Locate the cell with the specified text and output its (x, y) center coordinate. 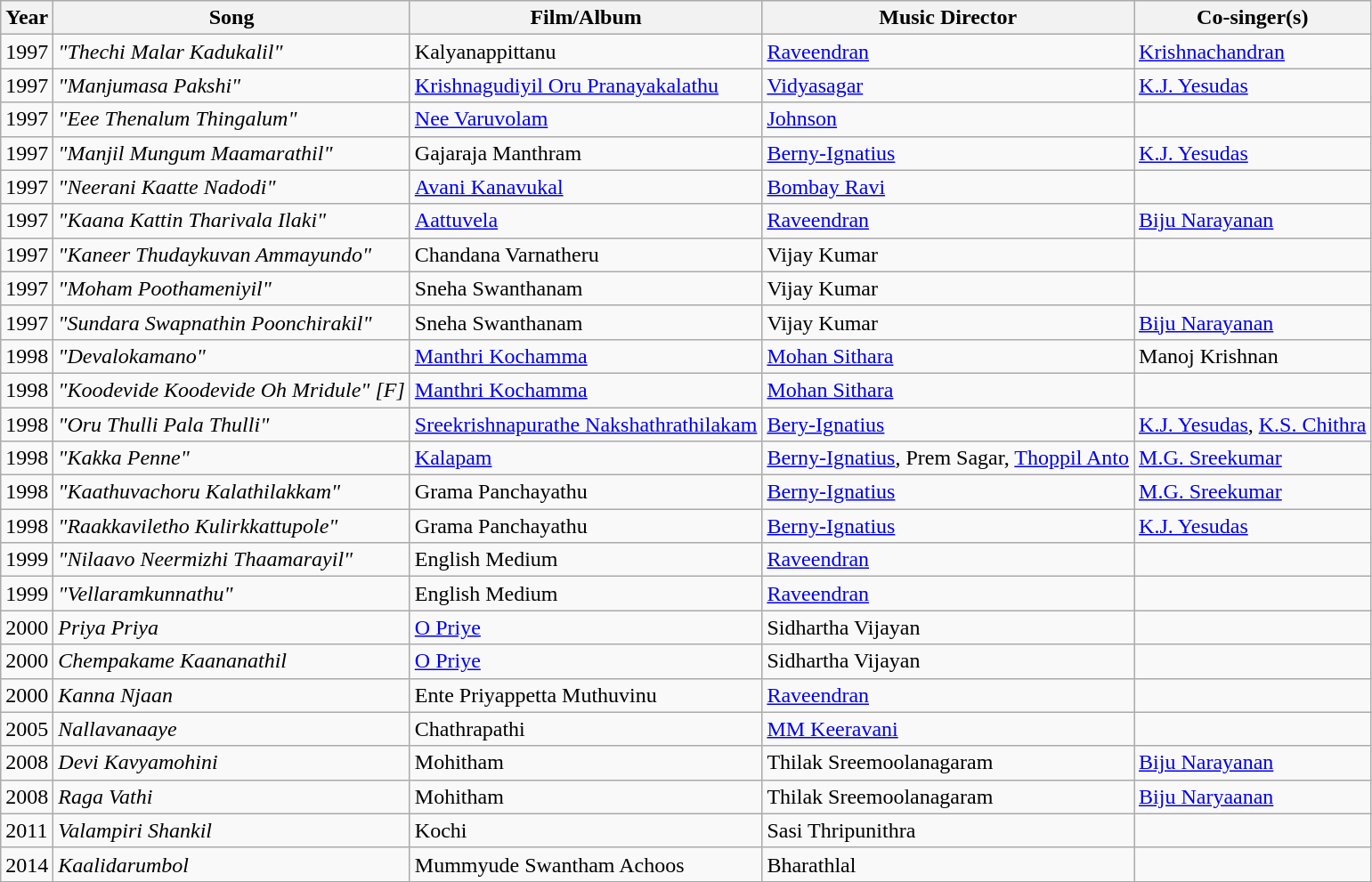
Mummyude Swantham Achoos (586, 864)
Berny-Ignatius, Prem Sagar, Thoppil Anto (948, 458)
Kalapam (586, 458)
2014 (27, 864)
"Moham Poothameniyil" (231, 288)
Co-singer(s) (1253, 18)
"Eee Thenalum Thingalum" (231, 119)
Music Director (948, 18)
Film/Album (586, 18)
Chempakame Kaananathil (231, 661)
"Koodevide Koodevide Oh Mridule" [F] (231, 390)
Priya Priya (231, 627)
Kaalidarumbol (231, 864)
2005 (27, 729)
"Thechi Malar Kadukalil" (231, 52)
Kochi (586, 830)
"Devalokamano" (231, 356)
"Kaana Kattin Tharivala Ilaki" (231, 221)
Manoj Krishnan (1253, 356)
"Sundara Swapnathin Poonchirakil" (231, 322)
Chathrapathi (586, 729)
Krishnachandran (1253, 52)
2011 (27, 830)
Aattuvela (586, 221)
"Oru Thulli Pala Thulli" (231, 425)
Biju Naryaanan (1253, 797)
Avani Kanavukal (586, 187)
"Vellaramkunnathu" (231, 594)
Kanna Njaan (231, 695)
"Manjil Mungum Maamarathil" (231, 153)
Bharathlal (948, 864)
"Raakkaviletho Kulirkkattupole" (231, 526)
Chandana Varnatheru (586, 255)
Sasi Thripunithra (948, 830)
MM Keeravani (948, 729)
"Kaathuvachoru Kalathilakkam" (231, 492)
Sreekrishnapurathe Nakshathrathilakam (586, 425)
Bombay Ravi (948, 187)
Bery-Ignatius (948, 425)
"Kakka Penne" (231, 458)
Nallavanaaye (231, 729)
"Nilaavo Neermizhi Thaamarayil" (231, 560)
Gajaraja Manthram (586, 153)
"Manjumasa Pakshi" (231, 85)
Vidyasagar (948, 85)
K.J. Yesudas, K.S. Chithra (1253, 425)
Devi Kavyamohini (231, 763)
Valampiri Shankil (231, 830)
"Kaneer Thudaykuvan Ammayundo" (231, 255)
Kalyanappittanu (586, 52)
Year (27, 18)
"Neerani Kaatte Nadodi" (231, 187)
Krishnagudiyil Oru Pranayakalathu (586, 85)
Song (231, 18)
Johnson (948, 119)
Raga Vathi (231, 797)
Ente Priyappetta Muthuvinu (586, 695)
Nee Varuvolam (586, 119)
